Find where the given text appears and provide that cell's center as (x, y) coordinate. 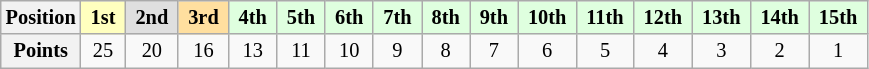
11 (301, 51)
14th (779, 17)
2nd (152, 17)
9 (397, 51)
5th (301, 17)
10th (547, 17)
3 (721, 51)
7 (494, 51)
1 (838, 51)
4 (663, 51)
12th (663, 17)
2 (779, 51)
Points (41, 51)
8th (446, 17)
4th (253, 17)
1st (104, 17)
9th (494, 17)
16 (203, 51)
11th (604, 17)
6th (349, 17)
8 (446, 51)
Position (41, 17)
7th (397, 17)
5 (604, 51)
13th (721, 17)
15th (838, 17)
10 (349, 51)
25 (104, 51)
13 (253, 51)
3rd (203, 17)
20 (152, 51)
6 (547, 51)
